Provide the [X, Y] coordinate of the cell's center where the given text is located.  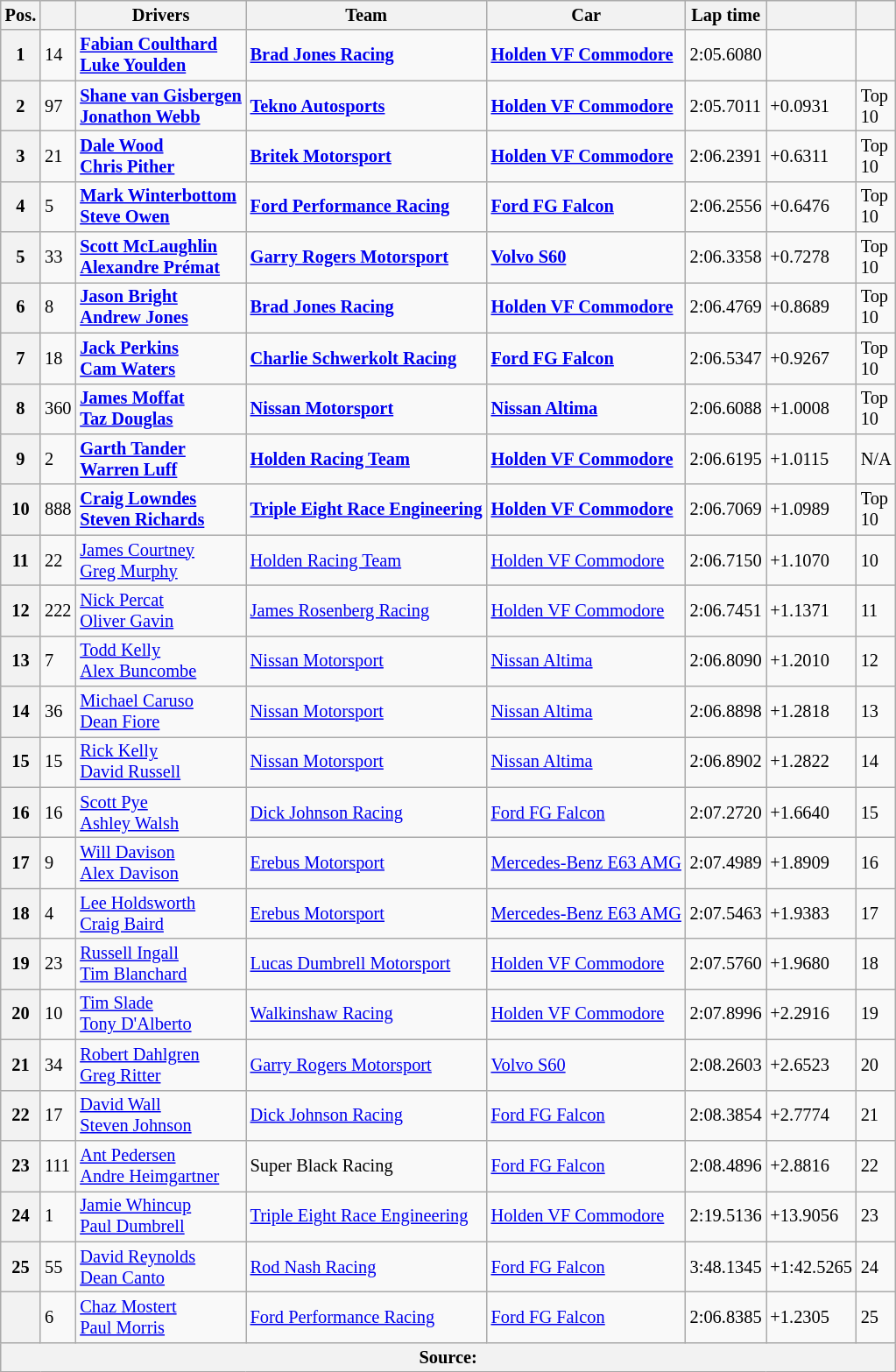
+2.7774 [811, 1115]
2:06.8898 [726, 712]
+1.9383 [811, 913]
+1.6640 [811, 813]
2:06.6195 [726, 459]
2:06.7150 [726, 560]
+1.2010 [811, 661]
Team [366, 15]
Fabian Coulthard Luke Youlden [160, 55]
+1.8909 [811, 862]
2:06.8385 [726, 1317]
+1.2305 [811, 1317]
+1.0989 [811, 510]
2:06.6088 [726, 409]
+1.0115 [811, 459]
Jamie Whincup Paul Dumbrell [160, 1216]
Lap time [726, 15]
2:06.8090 [726, 661]
Mark Winterbottom Steve Owen [160, 207]
+0.6311 [811, 156]
N/A [876, 459]
Garth Tander Warren Luff [160, 459]
Michael Caruso Dean Fiore [160, 712]
Todd Kelly Alex Buncombe [160, 661]
Russell Ingall Tim Blanchard [160, 964]
Drivers [160, 15]
David Reynolds Dean Canto [160, 1267]
+0.9267 [811, 358]
Car [587, 15]
33 [58, 257]
James Courtney Greg Murphy [160, 560]
Rod Nash Racing [366, 1267]
2:06.2391 [726, 156]
James Moffat Taz Douglas [160, 409]
Britek Motorsport [366, 156]
Walkinshaw Racing [366, 1014]
2:08.2603 [726, 1065]
Chaz Mostert Paul Morris [160, 1317]
222 [58, 610]
+1.2822 [811, 762]
+2.2916 [811, 1014]
2:06.7069 [726, 510]
+1.1371 [811, 610]
+0.8689 [811, 307]
Tekno Autosports [366, 106]
2:07.4989 [726, 862]
55 [58, 1267]
Shane van Gisbergen Jonathon Webb [160, 106]
Nick Percat Oliver Gavin [160, 610]
+1:42.5265 [811, 1267]
360 [58, 409]
2:19.5136 [726, 1216]
2:06.8902 [726, 762]
+0.7278 [811, 257]
+2.6523 [811, 1065]
Super Black Racing [366, 1165]
2:05.7011 [726, 106]
Jack Perkins Cam Waters [160, 358]
+0.6476 [811, 207]
James Rosenberg Racing [366, 610]
Source: [448, 1357]
2:06.5347 [726, 358]
Craig Lowndes Steven Richards [160, 510]
2:07.5760 [726, 964]
Scott Pye Ashley Walsh [160, 813]
+1.0008 [811, 409]
111 [58, 1165]
2:06.3358 [726, 257]
2:06.7451 [726, 610]
+0.0931 [811, 106]
+2.8816 [811, 1165]
+13.9056 [811, 1216]
Rick Kelly David Russell [160, 762]
2:08.4896 [726, 1165]
2:07.5463 [726, 913]
36 [58, 712]
Tim Slade Tony D'Alberto [160, 1014]
Jason Bright Andrew Jones [160, 307]
Lucas Dumbrell Motorsport [366, 964]
+1.2818 [811, 712]
Lee Holdsworth Craig Baird [160, 913]
Ant Pedersen Andre Heimgartner [160, 1165]
2:07.2720 [726, 813]
2:08.3854 [726, 1115]
+1.9680 [811, 964]
97 [58, 106]
Dale Wood Chris Pither [160, 156]
2:07.8996 [726, 1014]
34 [58, 1065]
3:48.1345 [726, 1267]
+1.1070 [811, 560]
Pos. [21, 15]
Robert Dahlgren Greg Ritter [160, 1065]
3 [21, 156]
David Wall Steven Johnson [160, 1115]
888 [58, 510]
Charlie Schwerkolt Racing [366, 358]
2:06.4769 [726, 307]
2:05.6080 [726, 55]
Scott McLaughlin Alexandre Prémat [160, 257]
2:06.2556 [726, 207]
Will Davison Alex Davison [160, 862]
